Capture the cell that displays the provided text and extract its (X, Y) central coordinate. 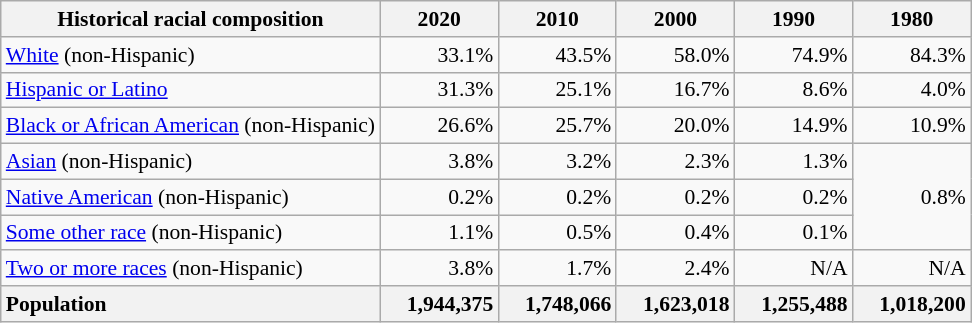
1,944,375 (439, 304)
1980 (912, 19)
25.7% (557, 126)
Historical racial composition (190, 19)
16.7% (675, 90)
Hispanic or Latino (190, 90)
1.1% (439, 233)
1.3% (793, 162)
1,255,488 (793, 304)
10.9% (912, 126)
Asian (non-Hispanic) (190, 162)
58.0% (675, 55)
14.9% (793, 126)
Two or more races (non-Hispanic) (190, 269)
43.5% (557, 55)
2.4% (675, 269)
31.3% (439, 90)
33.1% (439, 55)
White (non-Hispanic) (190, 55)
2020 (439, 19)
0.4% (675, 233)
3.2% (557, 162)
74.9% (793, 55)
0.1% (793, 233)
2000 (675, 19)
25.1% (557, 90)
0.8% (912, 198)
2010 (557, 19)
84.3% (912, 55)
Population (190, 304)
Some other race (non-Hispanic) (190, 233)
1,018,200 (912, 304)
1,623,018 (675, 304)
0.5% (557, 233)
4.0% (912, 90)
Black or African American (non-Hispanic) (190, 126)
1990 (793, 19)
Native American (non-Hispanic) (190, 197)
2.3% (675, 162)
20.0% (675, 126)
8.6% (793, 90)
1.7% (557, 269)
26.6% (439, 126)
1,748,066 (557, 304)
